Pinpoint the cell where the given text exists, returning its [X, Y] midpoint coordinate. 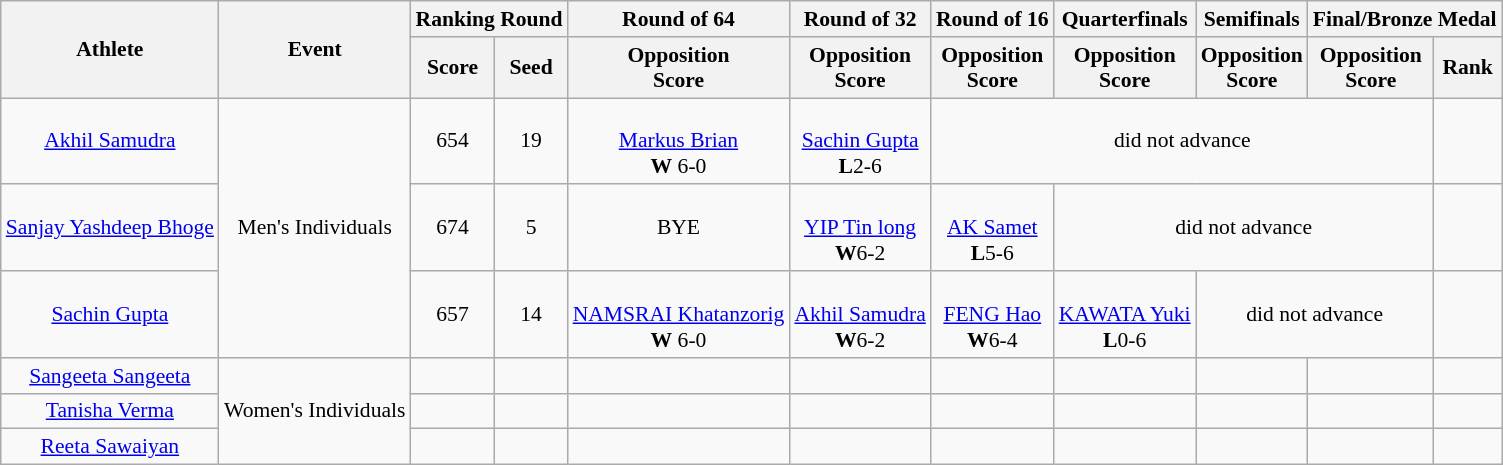
AK SametL5-6 [992, 228]
Women's Individuals [315, 412]
Reeta Sawaiyan [110, 447]
Rank [1468, 68]
Men's Individuals [315, 228]
KAWATA YukiL0-6 [1125, 314]
Sachin Gupta [110, 314]
5 [532, 228]
654 [452, 142]
19 [532, 142]
Akhil Samudra [110, 142]
Athlete [110, 50]
Sachin GuptaL2-6 [860, 142]
Round of 32 [860, 19]
BYE [679, 228]
YIP Tin longW6-2 [860, 228]
Akhil SamudraW6-2 [860, 314]
Markus BrianW 6-0 [679, 142]
Ranking Round [488, 19]
Event [315, 50]
Final/Bronze Medal [1405, 19]
Round of 64 [679, 19]
FENG HaoW6-4 [992, 314]
NAMSRAI KhatanzorigW 6-0 [679, 314]
674 [452, 228]
657 [452, 314]
Semifinals [1252, 19]
Sanjay Yashdeep Bhoge [110, 228]
14 [532, 314]
Round of 16 [992, 19]
Score [452, 68]
Quarterfinals [1125, 19]
Tanisha Verma [110, 411]
Seed [532, 68]
Sangeeta Sangeeta [110, 376]
